Return the [x, y] coordinate for the center point of the cell that contains the specified text.  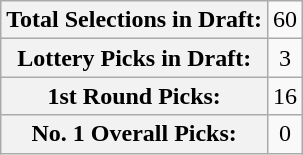
Total Selections in Draft: [134, 20]
Lottery Picks in Draft: [134, 58]
1st Round Picks: [134, 96]
No. 1 Overall Picks: [134, 134]
0 [286, 134]
16 [286, 96]
60 [286, 20]
3 [286, 58]
